Extract the [x, y] coordinate from the center of the cell holding the provided text.  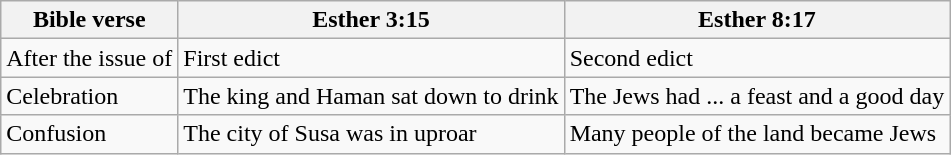
The city of Susa was in uproar [371, 134]
Second edict [757, 58]
First edict [371, 58]
Bible verse [90, 20]
Confusion [90, 134]
Celebration [90, 96]
Many people of the land became Jews [757, 134]
The king and Haman sat down to drink [371, 96]
The Jews had ... a feast and a good day [757, 96]
Esther 3:15 [371, 20]
After the issue of [90, 58]
Esther 8:17 [757, 20]
